Detect which cell encompasses the target text, then output its [x, y] center coordinate. 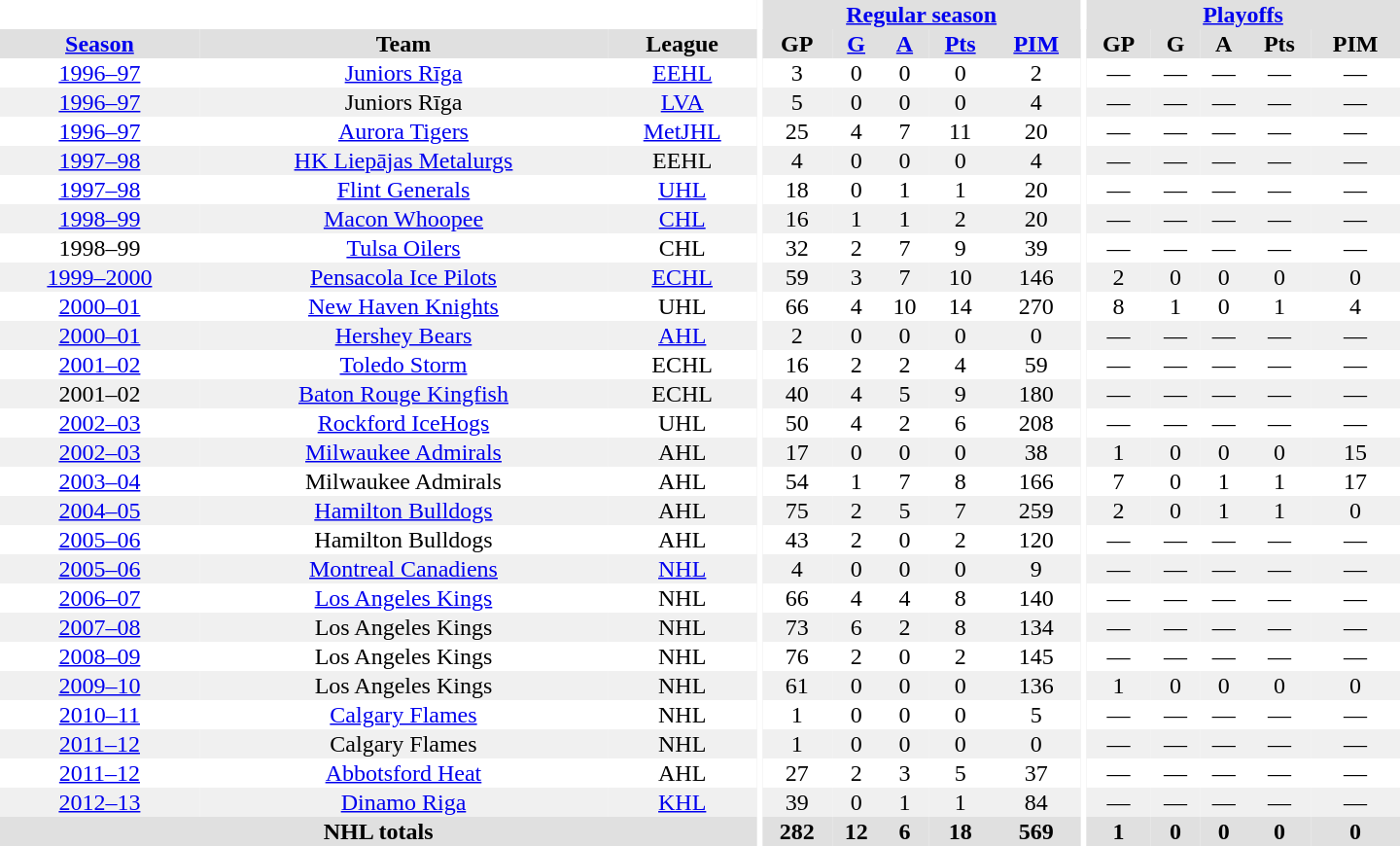
Season [99, 44]
76 [797, 656]
180 [1036, 394]
Baton Rouge Kingfish [403, 394]
2009–10 [99, 686]
27 [797, 773]
32 [797, 248]
MetJHL [682, 131]
2004–05 [99, 511]
2003–04 [99, 481]
Rockford IceHogs [403, 423]
Aurora Tigers [403, 131]
43 [797, 540]
Team [403, 44]
37 [1036, 773]
NHL totals [378, 831]
New Haven Knights [403, 306]
HK Liepājas Metalurgs [403, 160]
14 [961, 306]
61 [797, 686]
Flint Generals [403, 190]
120 [1036, 540]
84 [1036, 802]
Toledo Storm [403, 365]
145 [1036, 656]
208 [1036, 423]
2010–11 [99, 715]
Hershey Bears [403, 335]
Dinamo Riga [403, 802]
38 [1036, 452]
Playoffs [1242, 15]
140 [1036, 598]
15 [1355, 452]
134 [1036, 627]
259 [1036, 511]
40 [797, 394]
Tulsa Oilers [403, 248]
569 [1036, 831]
Pensacola Ice Pilots [403, 277]
2007–08 [99, 627]
54 [797, 481]
Macon Whoopee [403, 219]
KHL [682, 802]
75 [797, 511]
270 [1036, 306]
136 [1036, 686]
Montreal Canadiens [403, 569]
166 [1036, 481]
25 [797, 131]
League [682, 44]
146 [1036, 277]
2012–13 [99, 802]
282 [797, 831]
Regular season [922, 15]
2006–07 [99, 598]
73 [797, 627]
LVA [682, 102]
50 [797, 423]
11 [961, 131]
Abbotsford Heat [403, 773]
12 [857, 831]
2008–09 [99, 656]
1999–2000 [99, 277]
